Determine the (X, Y) coordinate at the center of the cell enclosing the given text.  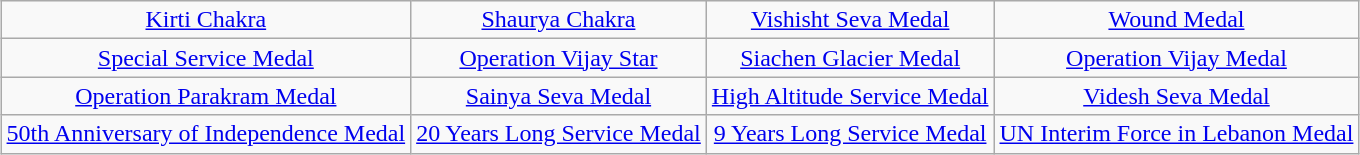
Wound Medal (1176, 20)
Operation Vijay Medal (1176, 58)
9 Years Long Service Medal (850, 134)
Vishisht Seva Medal (850, 20)
Siachen Glacier Medal (850, 58)
20 Years Long Service Medal (559, 134)
Videsh Seva Medal (1176, 96)
Shaurya Chakra (559, 20)
Operation Parakram Medal (206, 96)
50th Anniversary of Independence Medal (206, 134)
Sainya Seva Medal (559, 96)
Operation Vijay Star (559, 58)
Special Service Medal (206, 58)
High Altitude Service Medal (850, 96)
Kirti Chakra (206, 20)
UN Interim Force in Lebanon Medal (1176, 134)
